Search for the cell housing the specified text and yield its [x, y] center coordinate. 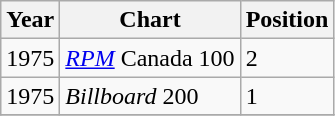
Position [287, 20]
Year [30, 20]
RPM Canada 100 [150, 58]
2 [287, 58]
1 [287, 96]
Billboard 200 [150, 96]
Chart [150, 20]
